Extract the [X, Y] coordinate from the center of the cell holding the provided text.  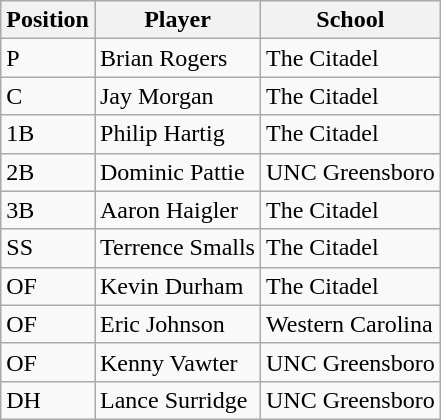
P [48, 58]
Kenny Vawter [177, 362]
1B [48, 134]
Western Carolina [350, 324]
School [350, 20]
SS [48, 248]
Aaron Haigler [177, 210]
Philip Hartig [177, 134]
Terrence Smalls [177, 248]
Kevin Durham [177, 286]
Jay Morgan [177, 96]
Lance Surridge [177, 400]
Brian Rogers [177, 58]
3B [48, 210]
2B [48, 172]
Eric Johnson [177, 324]
DH [48, 400]
C [48, 96]
Position [48, 20]
Dominic Pattie [177, 172]
Player [177, 20]
